Find where the given text appears and provide that cell's center as [x, y] coordinate. 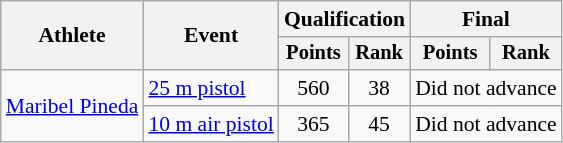
Event [210, 36]
38 [379, 88]
Athlete [72, 36]
560 [314, 88]
10 m air pistol [210, 124]
Final [486, 19]
25 m pistol [210, 88]
365 [314, 124]
Qualification [344, 19]
45 [379, 124]
Maribel Pineda [72, 106]
